Detect which cell encompasses the target text, then output its (X, Y) center coordinate. 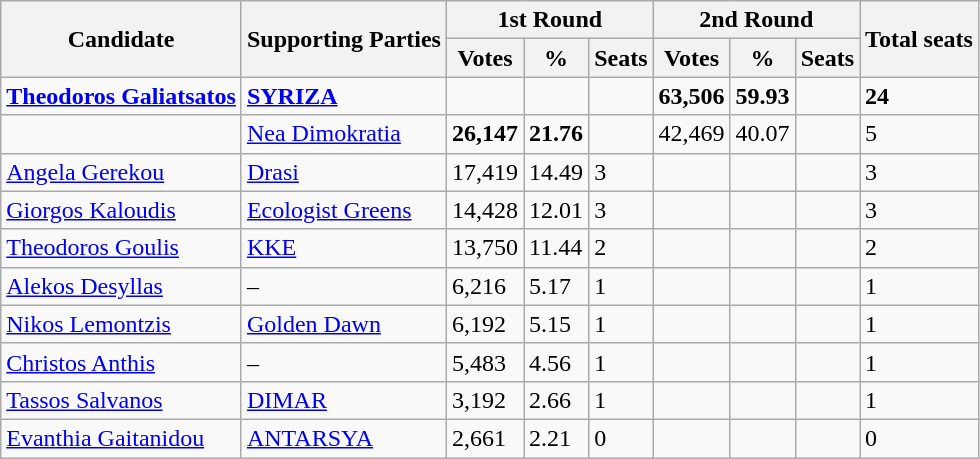
Ecologist Greens (344, 210)
SYRIZA (344, 96)
3,192 (484, 400)
KKE (344, 248)
ANTARSYA (344, 438)
5,483 (484, 362)
Nea Dimokratia (344, 134)
11.44 (556, 248)
Evanthia Gaitanidou (122, 438)
21.76 (556, 134)
2.21 (556, 438)
5 (920, 134)
24 (920, 96)
14.49 (556, 172)
59.93 (762, 96)
14,428 (484, 210)
Alekos Desyllas (122, 286)
Theodoros Goulis (122, 248)
DIMAR (344, 400)
40.07 (762, 134)
12.01 (556, 210)
26,147 (484, 134)
Angela Gerekou (122, 172)
Drasi (344, 172)
Giorgos Kaloudis (122, 210)
5.15 (556, 324)
2.66 (556, 400)
Total seats (920, 39)
17,419 (484, 172)
5.17 (556, 286)
6,192 (484, 324)
2nd Round (756, 20)
Supporting Parties (344, 39)
Candidate (122, 39)
1st Round (550, 20)
42,469 (692, 134)
Christos Anthis (122, 362)
6,216 (484, 286)
Theodoros Galiatsatos (122, 96)
13,750 (484, 248)
63,506 (692, 96)
Tassos Salvanos (122, 400)
4.56 (556, 362)
Nikos Lemontzis (122, 324)
Golden Dawn (344, 324)
2,661 (484, 438)
